Output the [X, Y] coordinate of the center of the cell containing the given text.  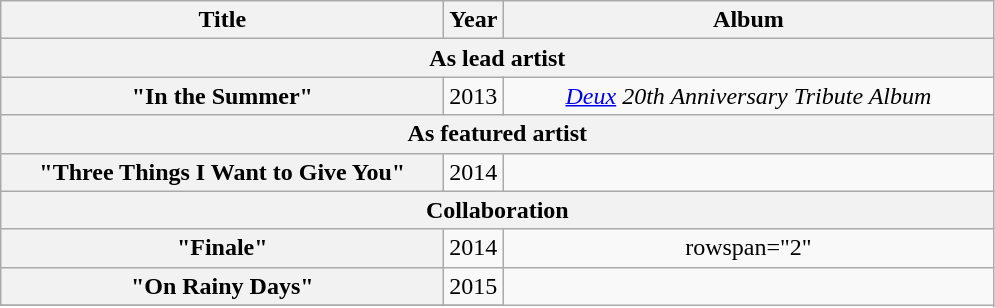
"Three Things I Want to Give You" [222, 172]
Year [474, 20]
Title [222, 20]
2013 [474, 96]
"In the Summer" [222, 96]
"Finale" [222, 248]
Album [748, 20]
"On Rainy Days" [222, 286]
rowspan="2" [748, 248]
Deux 20th Anniversary Tribute Album [748, 96]
Collaboration [498, 210]
As lead artist [498, 58]
As featured artist [498, 134]
2015 [474, 286]
